From the cell containing the given text, extract its center point as (X, Y) coordinate. 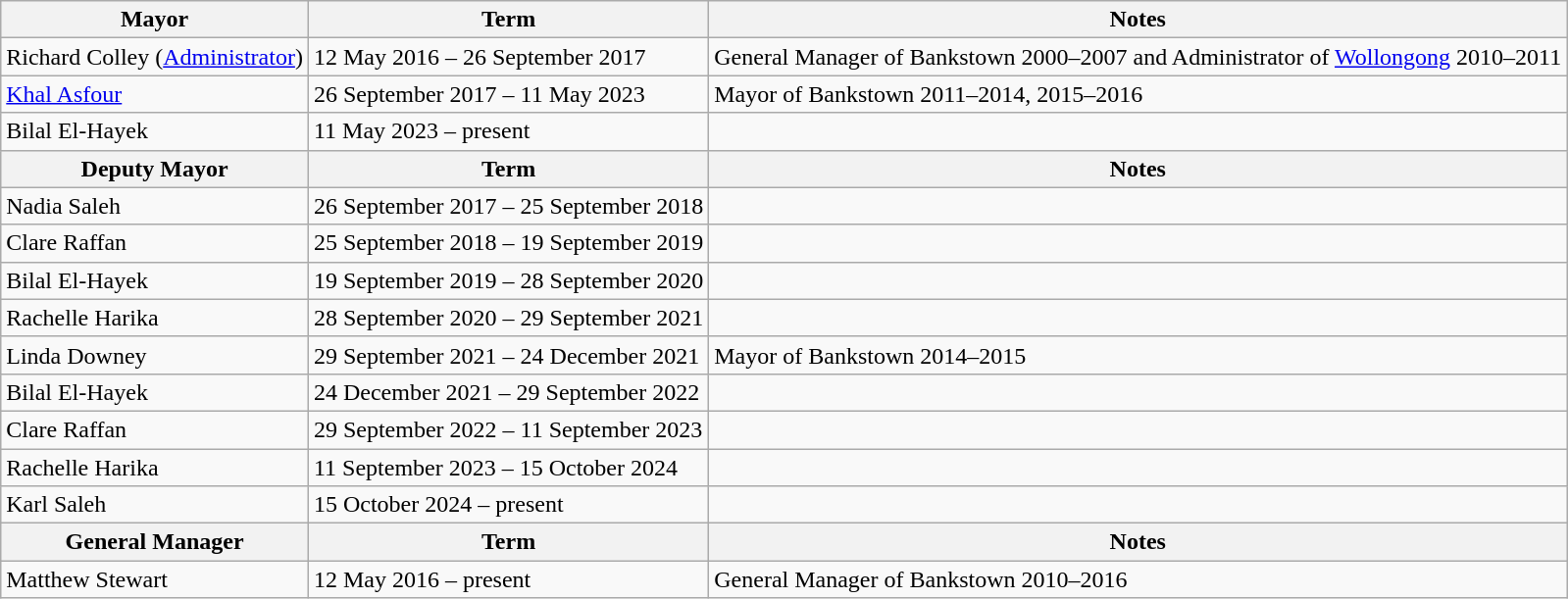
Khal Asfour (155, 94)
19 September 2019 – 28 September 2020 (508, 280)
Mayor (155, 20)
26 September 2017 – 11 May 2023 (508, 94)
11 May 2023 – present (508, 131)
Linda Downey (155, 355)
General Manager of Bankstown 2010–2016 (1138, 579)
Karl Saleh (155, 505)
28 September 2020 – 29 September 2021 (508, 318)
11 September 2023 – 15 October 2024 (508, 468)
24 December 2021 – 29 September 2022 (508, 392)
Deputy Mayor (155, 169)
29 September 2022 – 11 September 2023 (508, 429)
General Manager (155, 542)
Nadia Saleh (155, 206)
Mayor of Bankstown 2011–2014, 2015–2016 (1138, 94)
12 May 2016 – 26 September 2017 (508, 57)
25 September 2018 – 19 September 2019 (508, 243)
Richard Colley (Administrator) (155, 57)
15 October 2024 – present (508, 505)
29 September 2021 – 24 December 2021 (508, 355)
12 May 2016 – present (508, 579)
Mayor of Bankstown 2014–2015 (1138, 355)
General Manager of Bankstown 2000–2007 and Administrator of Wollongong 2010–2011 (1138, 57)
26 September 2017 – 25 September 2018 (508, 206)
Matthew Stewart (155, 579)
